Capture the cell that displays the provided text and extract its (x, y) central coordinate. 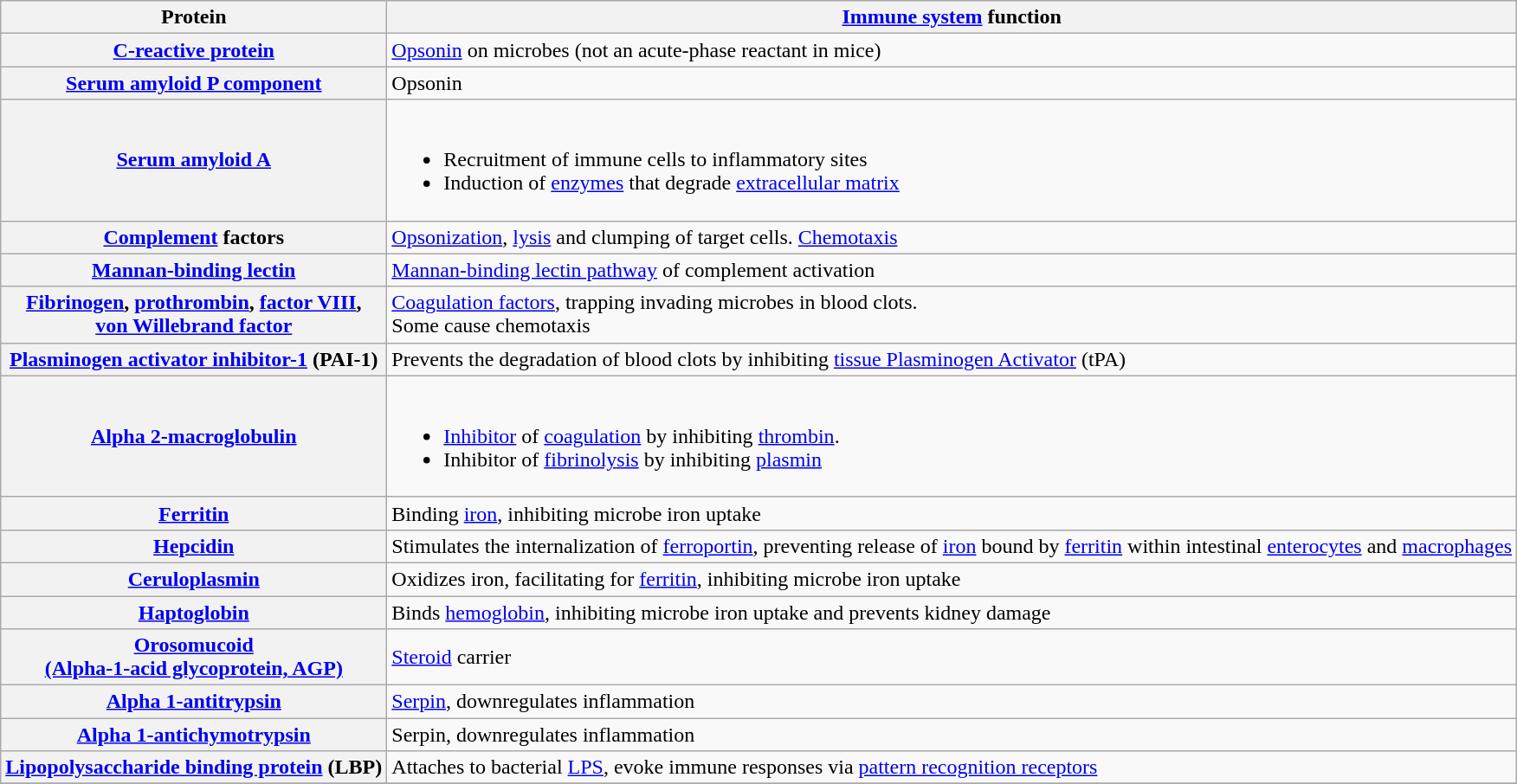
Coagulation factors, trapping invading microbes in blood clots. Some cause chemotaxis (952, 315)
Serum amyloid A (194, 160)
Binding iron, inhibiting microbe iron uptake (952, 513)
Opsonin (952, 83)
Orosomucoid (Alpha-1-acid glycoprotein, AGP) (194, 658)
Opsonin on microbes (not an acute-phase reactant in mice) (952, 50)
Binds hemoglobin, inhibiting microbe iron uptake and prevents kidney damage (952, 612)
Inhibitor of coagulation by inhibiting thrombin.Inhibitor of fibrinolysis by inhibiting plasmin (952, 436)
C-reactive protein (194, 50)
Haptoglobin (194, 612)
Steroid carrier (952, 658)
Ceruloplasmin (194, 579)
Stimulates the internalization of ferroportin, preventing release of iron bound by ferritin within intestinal enterocytes and macrophages (952, 546)
Ferritin (194, 513)
Recruitment of immune cells to inflammatory sitesInduction of enzymes that degrade extracellular matrix (952, 160)
Alpha 2-macroglobulin (194, 436)
Immune system function (952, 17)
Mannan-binding lectin (194, 270)
Fibrinogen, prothrombin, factor VIII, von Willebrand factor (194, 315)
Prevents the degradation of blood clots by inhibiting tissue Plasminogen Activator (tPA) (952, 359)
Mannan-binding lectin pathway of complement activation (952, 270)
Protein (194, 17)
Complement factors (194, 237)
Attaches to bacterial LPS, evoke immune responses via pattern recognition receptors (952, 768)
Lipopolysaccharide binding protein (LBP) (194, 768)
Plasminogen activator inhibitor-1 (PAI-1) (194, 359)
Serum amyloid P component (194, 83)
Alpha 1-antitrypsin (194, 702)
Alpha 1-antichymotrypsin (194, 735)
Oxidizes iron, facilitating for ferritin, inhibiting microbe iron uptake (952, 579)
Hepcidin (194, 546)
Opsonization, lysis and clumping of target cells. Chemotaxis (952, 237)
